Return the [X, Y] coordinate for the center point of the cell that contains the specified text.  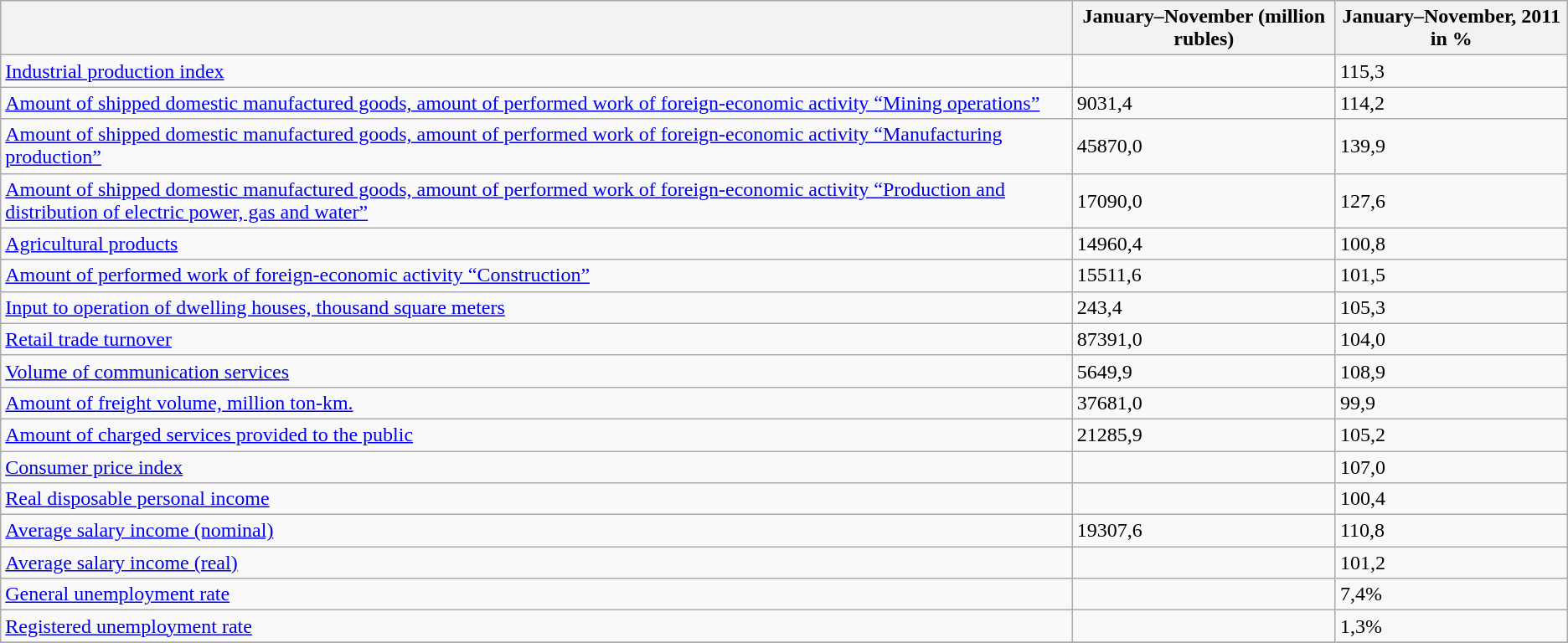
Registered unemployment rate [536, 626]
January–November, 2011 in % [1451, 28]
Retail trade turnover [536, 339]
5649,9 [1204, 371]
1,3% [1451, 626]
127,6 [1451, 201]
107,0 [1451, 466]
9031,4 [1204, 103]
7,4% [1451, 594]
19307,6 [1204, 531]
114,2 [1451, 103]
Amount of charged services provided to the public [536, 435]
21285,9 [1204, 435]
Input to operation of dwelling houses, thousand square meters [536, 307]
37681,0 [1204, 403]
Amount of shipped domestic manufactured goods, amount of performed work of foreign-economic activity “Manufacturing production” [536, 146]
115,3 [1451, 71]
108,9 [1451, 371]
45870,0 [1204, 146]
Amount of freight volume, million ton-km. [536, 403]
Industrial production index [536, 71]
Amount of performed work of foreign-economic activity “Construction” [536, 275]
100,4 [1451, 499]
99,9 [1451, 403]
Real disposable personal income [536, 499]
101,5 [1451, 275]
243,4 [1204, 307]
101,2 [1451, 563]
105,2 [1451, 435]
General unemployment rate [536, 594]
100,8 [1451, 244]
139,9 [1451, 146]
Average salary income (nominal) [536, 531]
104,0 [1451, 339]
Volume of communication services [536, 371]
105,3 [1451, 307]
Amount of shipped domestic manufactured goods, amount of performed work of foreign-economic activity “Mining operations” [536, 103]
Average salary income (real) [536, 563]
110,8 [1451, 531]
Agricultural products [536, 244]
15511,6 [1204, 275]
Consumer price index [536, 466]
14960,4 [1204, 244]
87391,0 [1204, 339]
17090,0 [1204, 201]
January–November (million rubles) [1204, 28]
